Identify which cell holds the provided text, then report its (x, y) central coordinate. 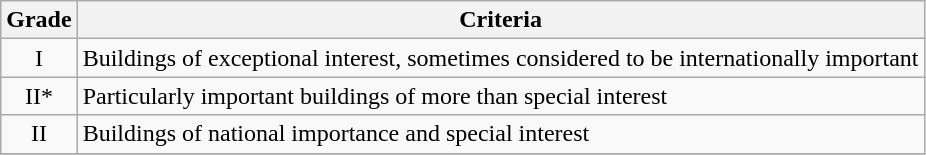
Grade (39, 20)
Particularly important buildings of more than special interest (500, 96)
II (39, 134)
Buildings of exceptional interest, sometimes considered to be internationally important (500, 58)
I (39, 58)
Buildings of national importance and special interest (500, 134)
Criteria (500, 20)
II* (39, 96)
